Return (x, y) of the center of cell containing provided text 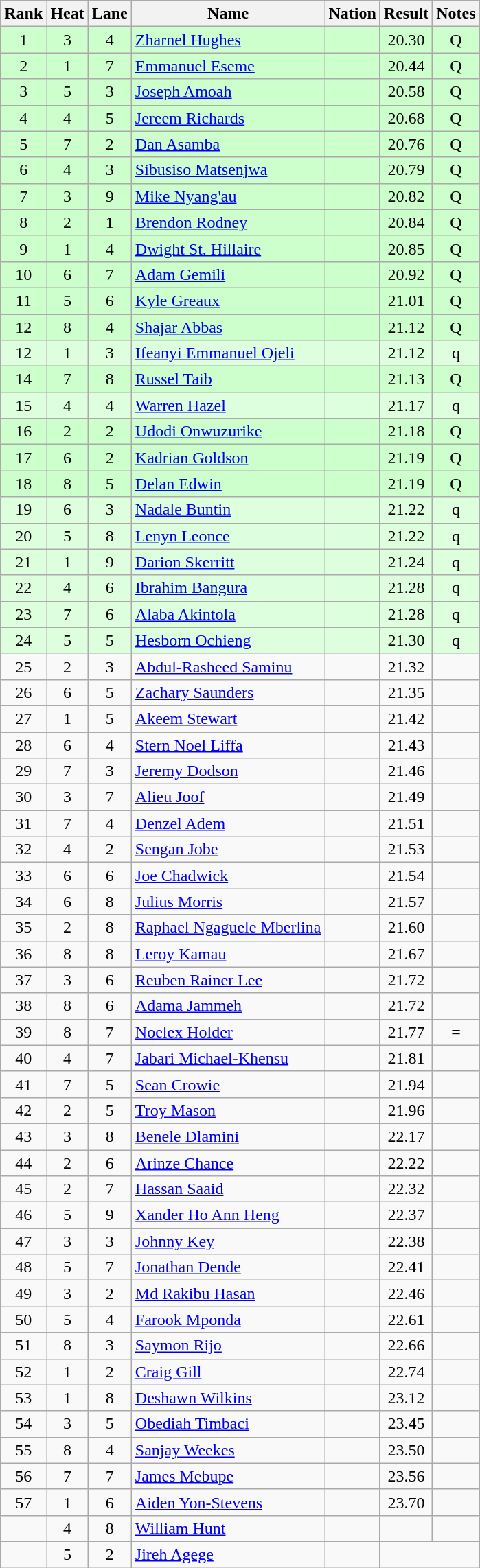
Raphael Ngaguele Mberlina (228, 928)
47 (23, 1241)
39 (23, 1032)
Mike Nyang'au (228, 196)
15 (23, 406)
31 (23, 823)
20.92 (406, 274)
Name (228, 14)
William Hunt (228, 1528)
20 (23, 536)
Jeremy Dodson (228, 771)
21.60 (406, 928)
11 (23, 301)
Rank (23, 14)
Johnny Key (228, 1241)
24 (23, 640)
49 (23, 1294)
Hassan Saaid (228, 1189)
36 (23, 954)
Sibusiso Matsenjwa (228, 170)
21.43 (406, 745)
23.50 (406, 1450)
21.96 (406, 1110)
Lenyn Leonce (228, 536)
Delan Edwin (228, 484)
34 (23, 902)
20.58 (406, 92)
20.30 (406, 40)
Russel Taib (228, 379)
22.38 (406, 1241)
21.42 (406, 718)
30 (23, 797)
Jireh Agege (228, 1554)
20.76 (406, 144)
20.79 (406, 170)
22.61 (406, 1320)
22.46 (406, 1294)
14 (23, 379)
33 (23, 876)
Md Rakibu Hasan (228, 1294)
Aiden Yon-Stevens (228, 1502)
22.41 (406, 1267)
16 (23, 432)
20.85 (406, 248)
21.35 (406, 692)
Warren Hazel (228, 406)
Denzel Adem (228, 823)
Jabari Michael-Khensu (228, 1058)
48 (23, 1267)
21.13 (406, 379)
Nadale Buntin (228, 510)
Result (406, 14)
Joseph Amoah (228, 92)
21.24 (406, 562)
Kadrian Goldson (228, 458)
Sengan Jobe (228, 850)
Nation (352, 14)
Ibrahim Bangura (228, 588)
23 (23, 614)
54 (23, 1424)
23.56 (406, 1476)
37 (23, 980)
55 (23, 1450)
56 (23, 1476)
42 (23, 1110)
Udodi Onwuzurike (228, 432)
51 (23, 1346)
21.30 (406, 640)
Hesborn Ochieng (228, 640)
21.77 (406, 1032)
17 (23, 458)
44 (23, 1163)
22.32 (406, 1189)
46 (23, 1215)
32 (23, 850)
Leroy Kamau (228, 954)
25 (23, 666)
Darion Skerritt (228, 562)
Sanjay Weekes (228, 1450)
Noelex Holder (228, 1032)
20.84 (406, 222)
43 (23, 1136)
Zharnel Hughes (228, 40)
Ifeanyi Emmanuel Ojeli (228, 353)
= (456, 1032)
Stern Noel Liffa (228, 745)
Lane (110, 14)
Jereem Richards (228, 118)
45 (23, 1189)
21.57 (406, 902)
Troy Mason (228, 1110)
21.53 (406, 850)
38 (23, 1006)
28 (23, 745)
Saymon Rijo (228, 1346)
Alieu Joof (228, 797)
35 (23, 928)
Heat (67, 14)
22 (23, 588)
Dwight St. Hillaire (228, 248)
22.17 (406, 1136)
Alaba Akintola (228, 614)
Zachary Saunders (228, 692)
23.45 (406, 1424)
27 (23, 718)
18 (23, 484)
22.74 (406, 1372)
26 (23, 692)
James Mebupe (228, 1476)
21.51 (406, 823)
50 (23, 1320)
Obediah Timbaci (228, 1424)
Akeem Stewart (228, 718)
Arinze Chance (228, 1163)
Sean Crowie (228, 1084)
21.18 (406, 432)
Brendon Rodney (228, 222)
Julius Morris (228, 902)
Joe Chadwick (228, 876)
Kyle Greaux (228, 301)
29 (23, 771)
21.01 (406, 301)
Notes (456, 14)
40 (23, 1058)
23.70 (406, 1502)
21.49 (406, 797)
Craig Gill (228, 1372)
Benele Dlamini (228, 1136)
10 (23, 274)
Adama Jammeh (228, 1006)
Abdul-Rasheed Saminu (228, 666)
41 (23, 1084)
20.82 (406, 196)
21.94 (406, 1084)
22.22 (406, 1163)
Adam Gemili (228, 274)
Dan Asamba (228, 144)
20.68 (406, 118)
Farook Mponda (228, 1320)
Shajar Abbas (228, 327)
21.81 (406, 1058)
Emmanuel Eseme (228, 66)
Jonathan Dende (228, 1267)
21.54 (406, 876)
Xander Ho Ann Heng (228, 1215)
19 (23, 510)
57 (23, 1502)
22.66 (406, 1346)
Deshawn Wilkins (228, 1398)
21.32 (406, 666)
22.37 (406, 1215)
53 (23, 1398)
52 (23, 1372)
21.17 (406, 406)
21 (23, 562)
20.44 (406, 66)
Reuben Rainer Lee (228, 980)
21.67 (406, 954)
23.12 (406, 1398)
21.46 (406, 771)
